Capture the cell that displays the provided text and extract its (X, Y) central coordinate. 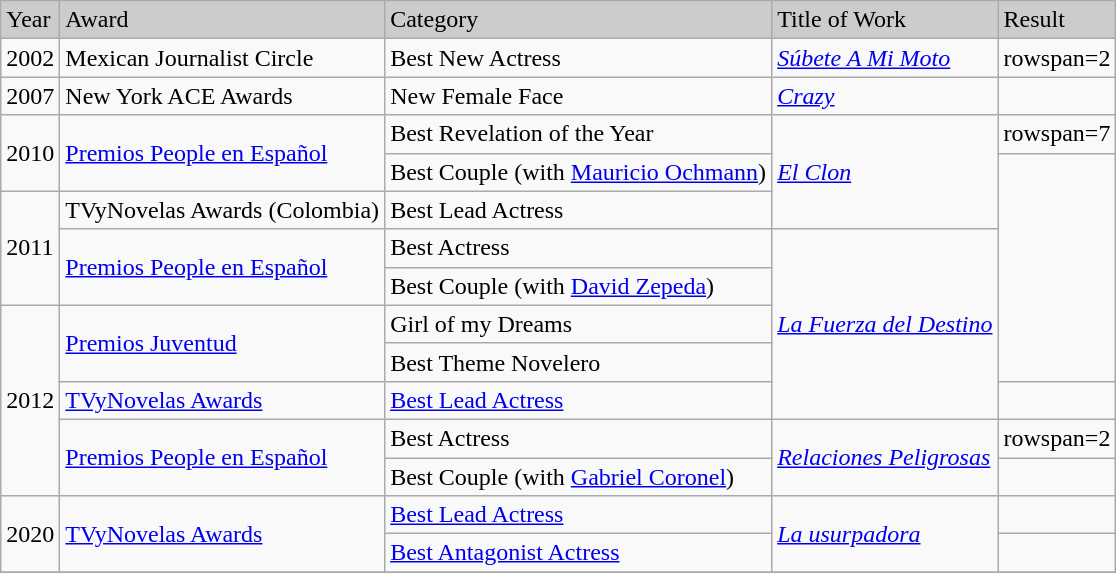
2020 (30, 534)
rowspan=7 (1057, 134)
2012 (30, 400)
La Fuerza del Destino (885, 324)
Crazy (885, 96)
Title of Work (885, 20)
Best Revelation of the Year (578, 134)
Category (578, 20)
Best Couple (with Mauricio Ochmann) (578, 172)
2010 (30, 153)
New Female Face (578, 96)
Premios Juventud (222, 343)
Best Couple (with David Zepeda) (578, 286)
TVyNovelas Awards (Colombia) (222, 210)
Girl of my Dreams (578, 324)
Result (1057, 20)
Best Antagonist Actress (578, 553)
New York ACE Awards (222, 96)
2007 (30, 96)
Súbete A Mi Moto (885, 58)
Award (222, 20)
2002 (30, 58)
La usurpadora (885, 534)
2011 (30, 248)
Relaciones Peligrosas (885, 457)
Year (30, 20)
Best Theme Novelero (578, 362)
Best Couple (with Gabriel Coronel) (578, 477)
El Clon (885, 172)
Best New Actress (578, 58)
Mexican Journalist Circle (222, 58)
